Scan for the cell matching the given text and deliver its [x, y] coordinate at center. 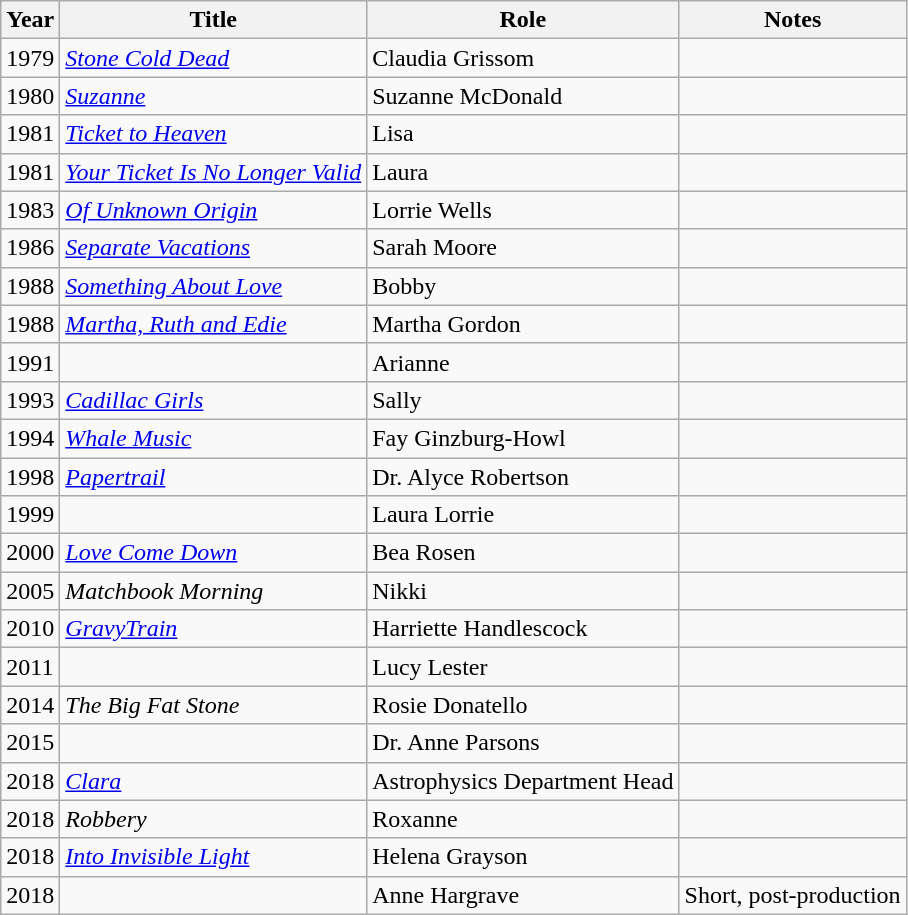
Clara [214, 781]
Love Come Down [214, 553]
Helena Grayson [523, 857]
Role [523, 20]
1994 [30, 438]
Martha, Ruth and Edie [214, 324]
Suzanne McDonald [523, 96]
1983 [30, 210]
Year [30, 20]
Robbery [214, 819]
Into Invisible Light [214, 857]
The Big Fat Stone [214, 705]
GravyTrain [214, 629]
Of Unknown Origin [214, 210]
2010 [30, 629]
Laura [523, 172]
Sarah Moore [523, 248]
Sally [523, 400]
Martha Gordon [523, 324]
Lucy Lester [523, 667]
Roxanne [523, 819]
1986 [30, 248]
Harriette Handlescock [523, 629]
Arianne [523, 362]
Stone Cold Dead [214, 58]
Matchbook Morning [214, 591]
1998 [30, 477]
2011 [30, 667]
2000 [30, 553]
Whale Music [214, 438]
Dr. Alyce Robertson [523, 477]
Suzanne [214, 96]
Claudia Grissom [523, 58]
1991 [30, 362]
Something About Love [214, 286]
Lorrie Wells [523, 210]
Rosie Donatello [523, 705]
2014 [30, 705]
Dr. Anne Parsons [523, 743]
Fay Ginzburg-Howl [523, 438]
Bea Rosen [523, 553]
Anne Hargrave [523, 895]
Lisa [523, 134]
Separate Vacations [214, 248]
2015 [30, 743]
2005 [30, 591]
Title [214, 20]
Papertrail [214, 477]
Bobby [523, 286]
Cadillac Girls [214, 400]
1993 [30, 400]
Nikki [523, 591]
1999 [30, 515]
Your Ticket Is No Longer Valid [214, 172]
1979 [30, 58]
1980 [30, 96]
Astrophysics Department Head [523, 781]
Laura Lorrie [523, 515]
Notes [792, 20]
Short, post-production [792, 895]
Ticket to Heaven [214, 134]
